Output the (X, Y) coordinate of the center of the cell containing the given text.  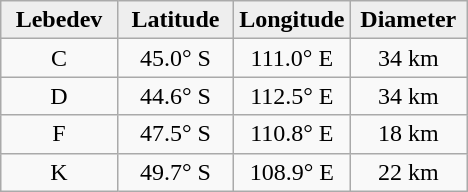
18 km (408, 134)
K (59, 172)
108.9° E (292, 172)
Lebedev (59, 20)
111.0° E (292, 58)
112.5° E (292, 96)
47.5° S (175, 134)
44.6° S (175, 96)
Diameter (408, 20)
D (59, 96)
45.0° S (175, 58)
22 km (408, 172)
110.8° E (292, 134)
Longitude (292, 20)
49.7° S (175, 172)
F (59, 134)
Latitude (175, 20)
C (59, 58)
